For the text-containing cell, return its midpoint in (x, y) coordinate format. 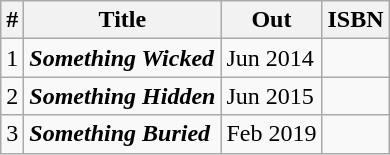
Something Hidden (122, 96)
3 (12, 134)
Something Wicked (122, 58)
ISBN (356, 20)
Something Buried (122, 134)
Jun 2014 (272, 58)
Title (122, 20)
# (12, 20)
Jun 2015 (272, 96)
Out (272, 20)
1 (12, 58)
Feb 2019 (272, 134)
2 (12, 96)
